Output the (X, Y) coordinate of the center of the cell containing the given text.  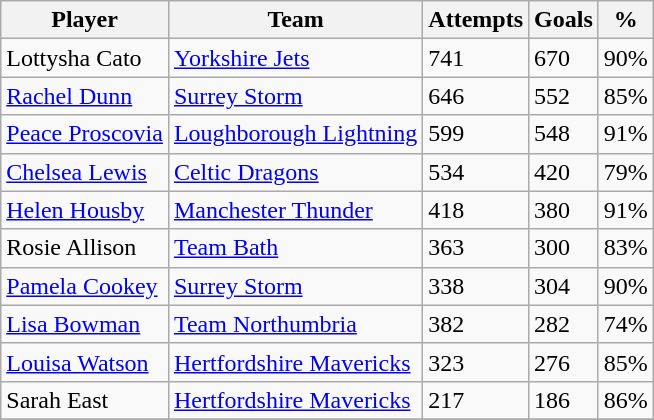
Chelsea Lewis (85, 172)
382 (476, 324)
83% (626, 248)
Loughborough Lightning (295, 134)
300 (564, 248)
Team (295, 20)
Louisa Watson (85, 362)
Manchester Thunder (295, 210)
86% (626, 400)
741 (476, 58)
Peace Proscovia (85, 134)
Rachel Dunn (85, 96)
Sarah East (85, 400)
Pamela Cookey (85, 286)
217 (476, 400)
323 (476, 362)
534 (476, 172)
Rosie Allison (85, 248)
338 (476, 286)
599 (476, 134)
380 (564, 210)
Celtic Dragons (295, 172)
548 (564, 134)
363 (476, 248)
186 (564, 400)
Yorkshire Jets (295, 58)
304 (564, 286)
552 (564, 96)
276 (564, 362)
Team Northumbria (295, 324)
% (626, 20)
418 (476, 210)
670 (564, 58)
Attempts (476, 20)
Player (85, 20)
646 (476, 96)
Lisa Bowman (85, 324)
Helen Housby (85, 210)
79% (626, 172)
Goals (564, 20)
Lottysha Cato (85, 58)
74% (626, 324)
282 (564, 324)
420 (564, 172)
Team Bath (295, 248)
